Locate the cell with the specified text and output its (X, Y) center coordinate. 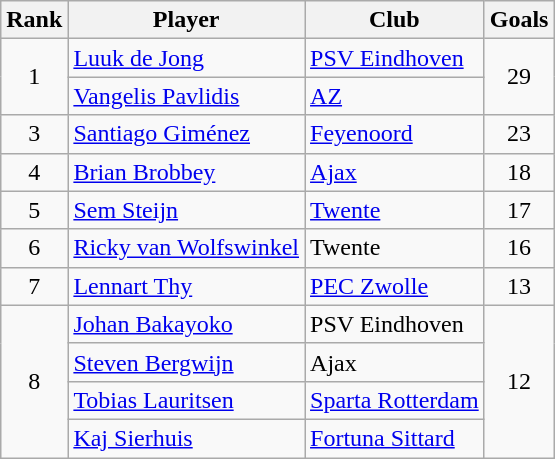
Club (395, 20)
Lennart Thy (186, 286)
Luuk de Jong (186, 58)
Tobias Lauritsen (186, 400)
Goals (519, 20)
Johan Bakayoko (186, 324)
5 (34, 210)
12 (519, 381)
18 (519, 172)
1 (34, 77)
Kaj Sierhuis (186, 438)
Steven Bergwijn (186, 362)
29 (519, 77)
Vangelis Pavlidis (186, 96)
Sem Steijn (186, 210)
4 (34, 172)
Brian Brobbey (186, 172)
Santiago Giménez (186, 134)
8 (34, 381)
PEC Zwolle (395, 286)
Sparta Rotterdam (395, 400)
Ricky van Wolfswinkel (186, 248)
Player (186, 20)
AZ (395, 96)
Fortuna Sittard (395, 438)
Feyenoord (395, 134)
23 (519, 134)
Rank (34, 20)
16 (519, 248)
17 (519, 210)
3 (34, 134)
13 (519, 286)
6 (34, 248)
7 (34, 286)
